Return [X, Y] of the center of cell containing provided text 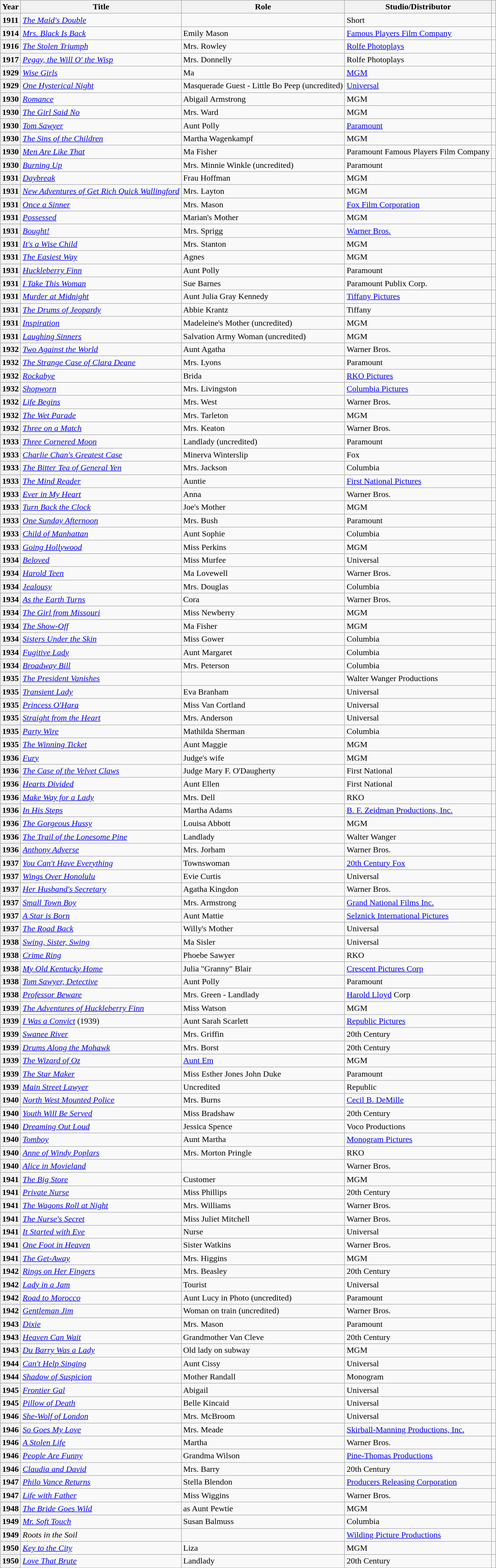
The Gorgeous Hussy [101, 824]
Liza [263, 1548]
Townswoman [263, 863]
Louisa Abbott [263, 824]
Martha Wagenkampf [263, 138]
Belle Kincaid [263, 1403]
It Started with Eve [101, 1232]
Abigail [263, 1390]
Key to the City [101, 1548]
Mrs. Borst [263, 1048]
Evie Curtis [263, 876]
Three Cornered Moon [101, 442]
Two Against the World [101, 349]
Grand National Films Inc. [418, 903]
Fox [418, 455]
Bought! [101, 231]
Miss Juliet Mitchell [263, 1218]
Mrs. West [263, 402]
Susan Balmuss [263, 1522]
Willy's Mother [263, 929]
Mrs. Griffin [263, 1034]
Party Wire [101, 731]
Dreaming Out Loud [101, 1126]
Roots in the Soil [101, 1535]
Famous Players Film Company [418, 33]
Mrs. Donnelly [263, 60]
Harold Lloyd Corp [418, 995]
Miss Phillips [263, 1192]
Fugitive Lady [101, 652]
One Foot in Heaven [101, 1245]
Monogram Pictures [418, 1140]
Phoebe Sawyer [263, 955]
Frontier Gal [101, 1390]
Miss Watson [263, 1008]
Mrs. Williams [263, 1205]
Small Town Boy [101, 903]
Cora [263, 600]
The Wagons Roll at Night [101, 1205]
Mrs. Ward [263, 112]
Sue Barnes [263, 283]
Minerva Winterslip [263, 455]
The Trail of the Lonesome Pine [101, 837]
Joe's Mother [263, 507]
Mrs. Burns [263, 1100]
as Aunt Pewtie [263, 1508]
The Get-Away [101, 1258]
Mrs. Higgins [263, 1258]
Three on a Match [101, 428]
Pine-Thomas Productions [418, 1456]
The Easiest Way [101, 257]
Tiffany Pictures [418, 297]
Murder at Midnight [101, 297]
Tourist [263, 1285]
Transient Lady [101, 692]
Possessed [101, 218]
In His Steps [101, 810]
Mrs. Bush [263, 520]
New Adventures of Get Rich Quick Wallingford [101, 191]
1914 [10, 33]
Love That Brute [101, 1561]
Daybreak [101, 178]
Eva Branham [263, 692]
Emily Mason [263, 33]
Mrs. Armstrong [263, 903]
Stella Blendon [263, 1482]
Miss Gower [263, 639]
Shadow of Suspicion [101, 1377]
Mrs. Lyons [263, 362]
Inspiration [101, 323]
Aunt Em [263, 1061]
1948 [10, 1508]
Miss Esther Jones John Duke [263, 1074]
Crime Ring [101, 955]
Sister Watkins [263, 1245]
Mrs. Layton [263, 191]
The Winning Ticket [101, 744]
As the Earth Turns [101, 600]
Gentleman Jim [101, 1311]
Dixie [101, 1324]
North West Mounted Police [101, 1100]
Miss Murfee [263, 560]
Princess O'Hara [101, 705]
Mathilda Sherman [263, 731]
Ever in My Heart [101, 494]
Du Barry Was a Lady [101, 1350]
Swanee River [101, 1034]
Heaven Can Wait [101, 1337]
Judge's wife [263, 758]
Mrs. Sprigg [263, 231]
Miss Van Cortland [263, 705]
Swing, Sister, Swing [101, 942]
Lady in a Jam [101, 1285]
Rockabye [101, 375]
Life Begins [101, 402]
Jessica Spence [263, 1126]
Main Street Lawyer [101, 1087]
She-Wolf of London [101, 1416]
Mrs. Peterson [263, 665]
Aunt Sophie [263, 534]
Aunt Maggie [263, 744]
Julia "Granny" Blair [263, 968]
Studio/Distributor [418, 7]
Harold Teen [101, 573]
Mrs. Livingston [263, 389]
Mrs. McBroom [263, 1416]
So Goes My Love [101, 1430]
Mrs. Jackson [263, 468]
Tom Sawyer [101, 125]
Drums Along the Mohawk [101, 1048]
I Was a Convict (1939) [101, 1021]
Skirball-Manning Productions, Inc. [418, 1430]
Straight from the Heart [101, 718]
Tiffany [418, 310]
Mrs. Rowley [263, 46]
The Strange Case of Clara Deane [101, 362]
Agnes [263, 257]
Pillow of Death [101, 1403]
Voco Productions [418, 1126]
It's a Wise Child [101, 244]
Miss Bradshaw [263, 1113]
The Show-Off [101, 626]
Landlady (uncredited) [263, 442]
First National Pictures [418, 481]
Laughing Sinners [101, 336]
Masquerade Guest - Little Bo Peep (uncredited) [263, 86]
1911 [10, 20]
A Star is Born [101, 916]
The Bride Goes Wild [101, 1508]
The Adventures of Huckleberry Finn [101, 1008]
One Hysterical Night [101, 86]
Aunt Agatha [263, 349]
Wise Girls [101, 73]
Aunt Cissy [263, 1363]
20th Century Fox [418, 863]
Tomboy [101, 1140]
Year [10, 7]
Mrs. Black Is Back [101, 33]
Walter Wanger Productions [418, 679]
Selznick International Pictures [418, 916]
Uncredited [263, 1087]
Short [418, 20]
Mrs. Dell [263, 797]
Huckleberry Finn [101, 270]
Can't Help Singing [101, 1363]
Grandma Wilson [263, 1456]
Alice in Movieland [101, 1166]
Road to Morocco [101, 1298]
Martha Adams [263, 810]
Aunt Lucy in Photo (uncredited) [263, 1298]
Paramount Publix Corp. [418, 283]
Mrs. Beasley [263, 1271]
Men Are Like That [101, 152]
Wings Over Honolulu [101, 876]
Make Way for a Lady [101, 797]
Rings on Her Fingers [101, 1271]
The Maid's Double [101, 20]
Turn Back the Clock [101, 507]
The Bitter Tea of General Yen [101, 468]
Miss Newberry [263, 613]
Burning Up [101, 165]
Columbia Pictures [418, 389]
The Star Maker [101, 1074]
Mrs. Barry [263, 1469]
Abbie Krantz [263, 310]
Agatha Kingdon [263, 889]
Mrs. Stanton [263, 244]
Professor Beware [101, 995]
Ma [263, 73]
Mrs. Tarleton [263, 415]
Old lady on subway [263, 1350]
Mrs. Green - Landlady [263, 995]
Title [101, 7]
Mr. Soft Touch [101, 1522]
1917 [10, 60]
Anna [263, 494]
The Case of the Velvet Claws [101, 771]
The Wet Parade [101, 415]
Auntie [263, 481]
The Stolen Triumph [101, 46]
Philo Vance Returns [101, 1482]
Once a Sinner [101, 205]
Crescent Pictures Corp [418, 968]
Judge Mary F. O'Daugherty [263, 771]
Mrs. Jorham [263, 850]
B. F. Zeidman Productions, Inc. [418, 810]
Paramount Famous Players Film Company [418, 152]
Mrs. Anderson [263, 718]
Salvation Army Woman (uncredited) [263, 336]
Hearts Divided [101, 784]
Ma Sisler [263, 942]
The Mind Reader [101, 481]
Beloved [101, 560]
Aunt Margaret [263, 652]
Wilding Picture Productions [418, 1535]
Anne of Windy Poplars [101, 1153]
Going Hollywood [101, 547]
Aunt Sarah Scarlett [263, 1021]
Sisters Under the Skin [101, 639]
Youth Will Be Served [101, 1113]
Abigail Armstrong [263, 99]
Cecil B. DeMille [418, 1100]
Aunt Julia Gray Kennedy [263, 297]
Customer [263, 1179]
Producers Releasing Corporation [418, 1482]
Anthony Adverse [101, 850]
Mrs. Meade [263, 1430]
Frau Hoffman [263, 178]
I Take This Woman [101, 283]
Broadway Bill [101, 665]
Woman on train (uncredited) [263, 1311]
Child of Manhattan [101, 534]
Romance [101, 99]
Charlie Chan's Greatest Case [101, 455]
Claudia and David [101, 1469]
Miss Wiggins [263, 1495]
Fury [101, 758]
Ma Lovewell [263, 573]
Life with Father [101, 1495]
Fox Film Corporation [418, 205]
Shopworn [101, 389]
Monogram [418, 1377]
Her Husband's Secretary [101, 889]
The Drums of Jeopardy [101, 310]
Miss Perkins [263, 547]
Peggy, the Will O' the Wisp [101, 60]
Aunt Martha [263, 1140]
Aunt Ellen [263, 784]
The Wizard of Oz [101, 1061]
You Can't Have Everything [101, 863]
Walter Wanger [418, 837]
Nurse [263, 1232]
Aunt Mattie [263, 916]
Republic [418, 1087]
The Girl Said No [101, 112]
Martha [263, 1443]
Tom Sawyer, Detective [101, 981]
People Are Funny [101, 1456]
Private Nurse [101, 1192]
Mrs. Morton Pringle [263, 1153]
The Sins of the Children [101, 138]
Mrs. Keaton [263, 428]
The President Vanishes [101, 679]
Marian's Mother [263, 218]
Republic Pictures [418, 1021]
One Sunday Afternoon [101, 520]
Mrs. Douglas [263, 587]
The Road Back [101, 929]
The Nurse's Secret [101, 1218]
Role [263, 7]
1916 [10, 46]
Mrs. Minnie Winkle (uncredited) [263, 165]
The Girl from Missouri [101, 613]
A Stolen Life [101, 1443]
RKO Pictures [418, 375]
Jealousy [101, 587]
Brida [263, 375]
My Old Kentucky Home [101, 968]
The Big Store [101, 1179]
Madeleine's Mother (uncredited) [263, 323]
Mother Randall [263, 1377]
Grandmother Van Cleve [263, 1337]
